Detect which cell encompasses the target text, then output its (x, y) center coordinate. 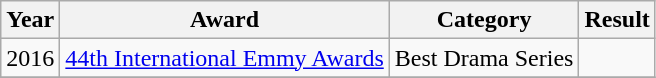
Best Drama Series (484, 58)
Year (30, 20)
Category (484, 20)
Result (617, 20)
Award (224, 20)
2016 (30, 58)
44th International Emmy Awards (224, 58)
